Locate the cell with the specified text and output its [x, y] center coordinate. 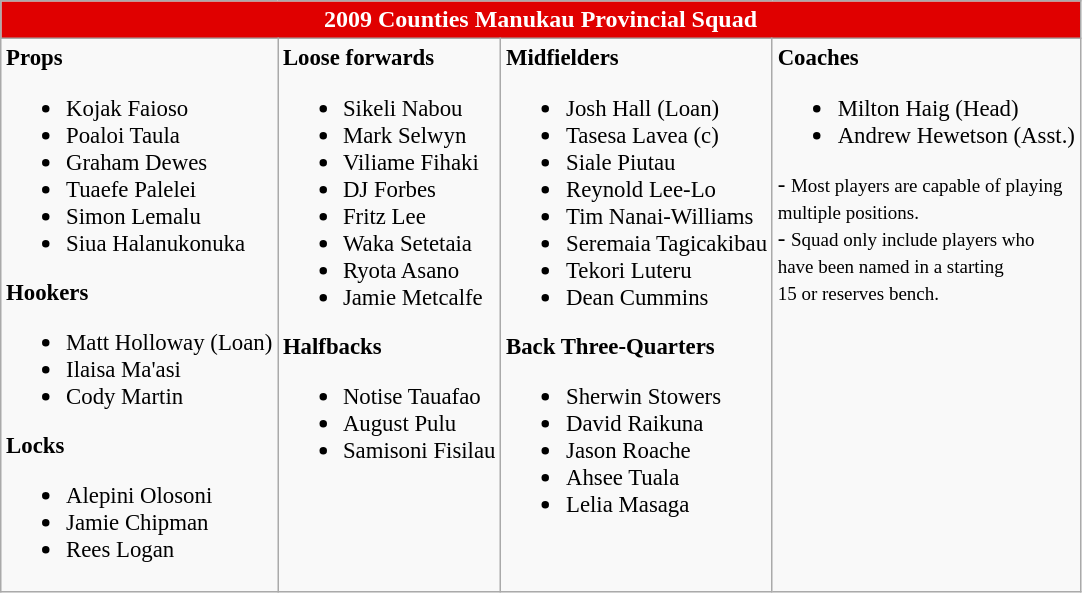
2009 Counties Manukau Provincial Squad [540, 20]
